Return [x, y] of the center of cell containing provided text 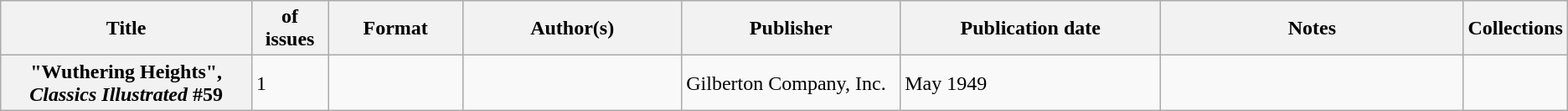
Author(s) [573, 29]
Publication date [1030, 29]
of issues [290, 29]
Title [126, 29]
May 1949 [1030, 82]
Format [395, 29]
"Wuthering Heights", Classics Illustrated #59 [126, 82]
Notes [1312, 29]
1 [290, 82]
Gilberton Company, Inc. [791, 82]
Collections [1515, 29]
Publisher [791, 29]
